Search for the cell housing the specified text and yield its (x, y) center coordinate. 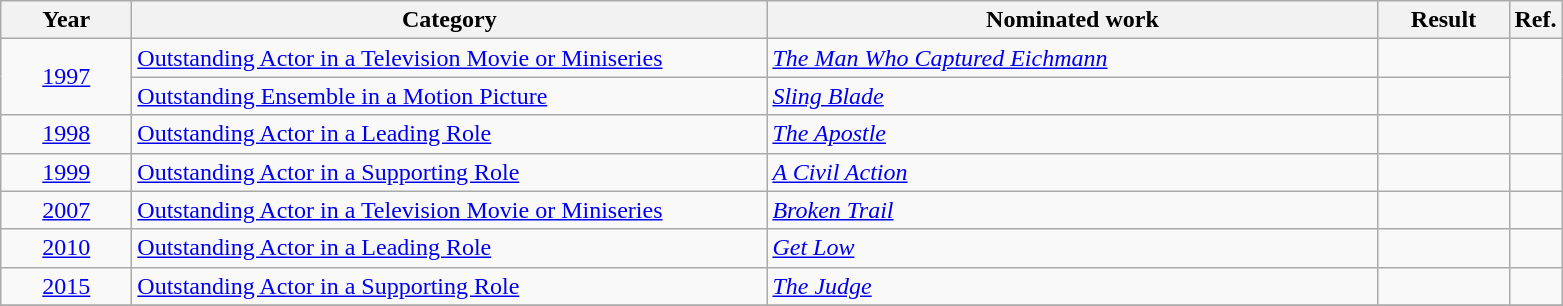
1999 (66, 172)
Broken Trail (1072, 210)
Sling Blade (1072, 96)
Year (66, 20)
1997 (66, 77)
2010 (66, 248)
2007 (66, 210)
The Judge (1072, 286)
Result (1444, 20)
2015 (66, 286)
Category (450, 20)
The Apostle (1072, 134)
Outstanding Ensemble in a Motion Picture (450, 96)
Ref. (1536, 20)
Nominated work (1072, 20)
1998 (66, 134)
Get Low (1072, 248)
A Civil Action (1072, 172)
The Man Who Captured Eichmann (1072, 58)
